Output the [X, Y] coordinate of the center of the cell containing the given text.  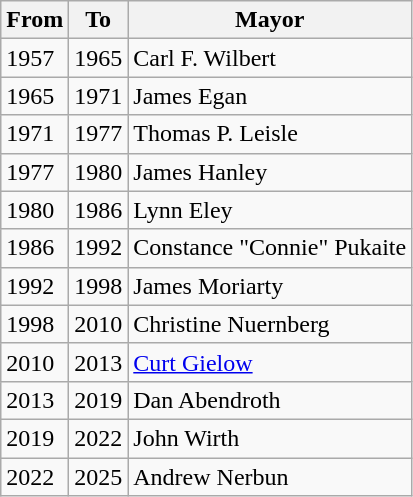
Constance "Connie" Pukaite [270, 248]
Carl F. Wilbert [270, 58]
John Wirth [270, 438]
Andrew Nerbun [270, 477]
James Egan [270, 96]
James Hanley [270, 172]
Christine Nuernberg [270, 324]
Thomas P. Leisle [270, 134]
1957 [35, 58]
To [98, 20]
Lynn Eley [270, 210]
Dan Abendroth [270, 400]
Curt Gielow [270, 362]
2025 [98, 477]
James Moriarty [270, 286]
Mayor [270, 20]
From [35, 20]
